Identify which cell holds the provided text, then report its [x, y] central coordinate. 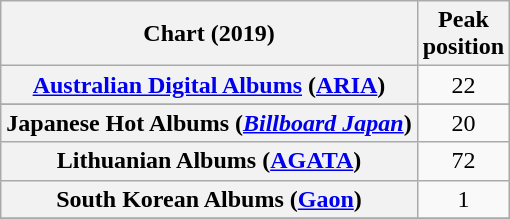
22 [463, 85]
Australian Digital Albums (ARIA) [209, 85]
Japanese Hot Albums (Billboard Japan) [209, 123]
South Korean Albums (Gaon) [209, 199]
Chart (2019) [209, 34]
1 [463, 199]
Peakposition [463, 34]
72 [463, 161]
20 [463, 123]
Lithuanian Albums (AGATA) [209, 161]
